Pinpoint the cell where the given text exists, returning its (X, Y) midpoint coordinate. 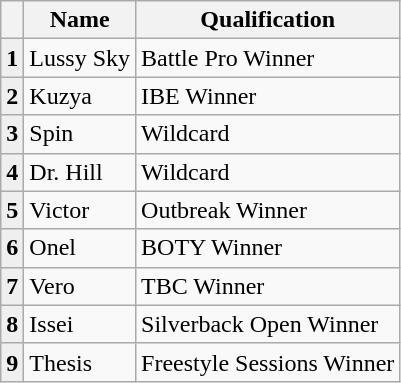
Spin (80, 134)
Onel (80, 248)
1 (12, 58)
Silverback Open Winner (268, 324)
8 (12, 324)
4 (12, 172)
IBE Winner (268, 96)
7 (12, 286)
2 (12, 96)
Vero (80, 286)
Victor (80, 210)
Kuzya (80, 96)
Battle Pro Winner (268, 58)
3 (12, 134)
Outbreak Winner (268, 210)
Freestyle Sessions Winner (268, 362)
Dr. Hill (80, 172)
BOTY Winner (268, 248)
5 (12, 210)
TBC Winner (268, 286)
Issei (80, 324)
9 (12, 362)
6 (12, 248)
Name (80, 20)
Thesis (80, 362)
Qualification (268, 20)
Lussy Sky (80, 58)
